For the text-containing cell, return its midpoint in [x, y] coordinate format. 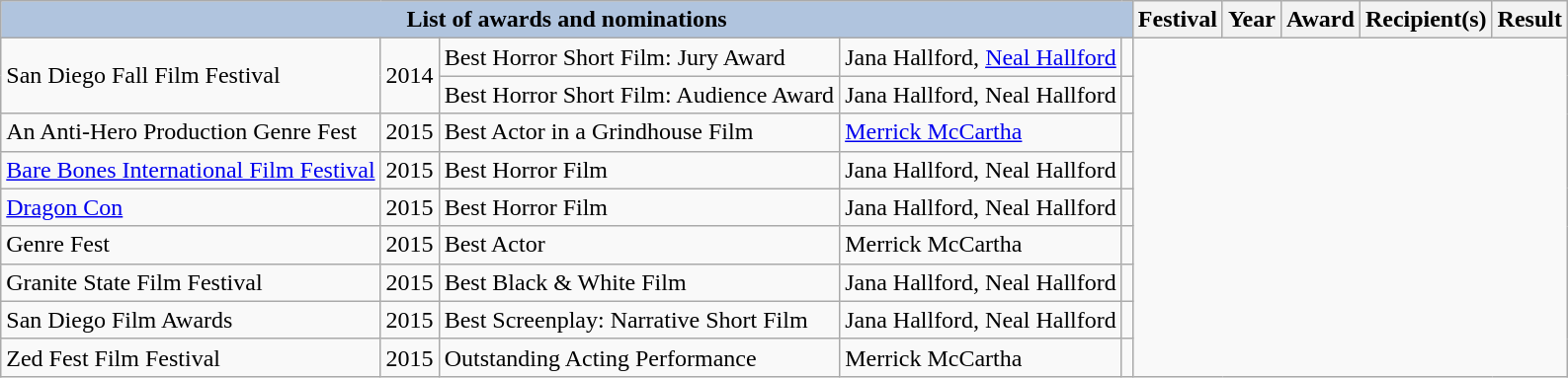
Best Actor [638, 245]
List of awards and nominations [567, 20]
Year [1251, 20]
Recipient(s) [1426, 20]
2014 [409, 76]
Bare Bones International Film Festival [191, 170]
Festival [1178, 20]
An Anti-Hero Production Genre Fest [191, 132]
Best Screenplay: Narrative Short Film [638, 320]
Best Black & White Film [638, 282]
Outstanding Acting Performance [638, 357]
San Diego Fall Film Festival [191, 76]
Best Horror Short Film: Jury Award [638, 57]
Result [1529, 20]
Best Actor in a Grindhouse Film [638, 132]
San Diego Film Awards [191, 320]
Award [1320, 20]
Zed Fest Film Festival [191, 357]
Genre Fest [191, 245]
Best Horror Short Film: Audience Award [638, 95]
Granite State Film Festival [191, 282]
Dragon Con [191, 207]
